Capture the cell that displays the provided text and extract its [X, Y] central coordinate. 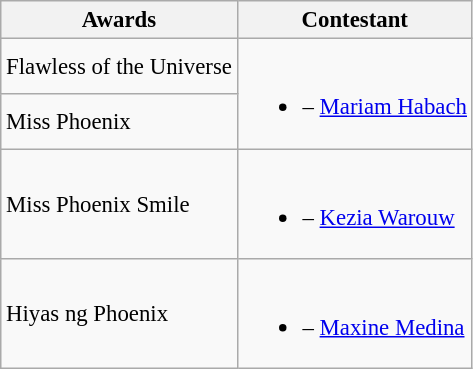
– Kezia Warouw [354, 204]
Contestant [354, 20]
– Mariam Habach [354, 94]
Hiyas ng Phoenix [119, 314]
Miss Phoenix [119, 122]
– Maxine Medina [354, 314]
Miss Phoenix Smile [119, 204]
Awards [119, 20]
Flawless of the Universe [119, 66]
